Pinpoint the cell where the given text exists, returning its (X, Y) midpoint coordinate. 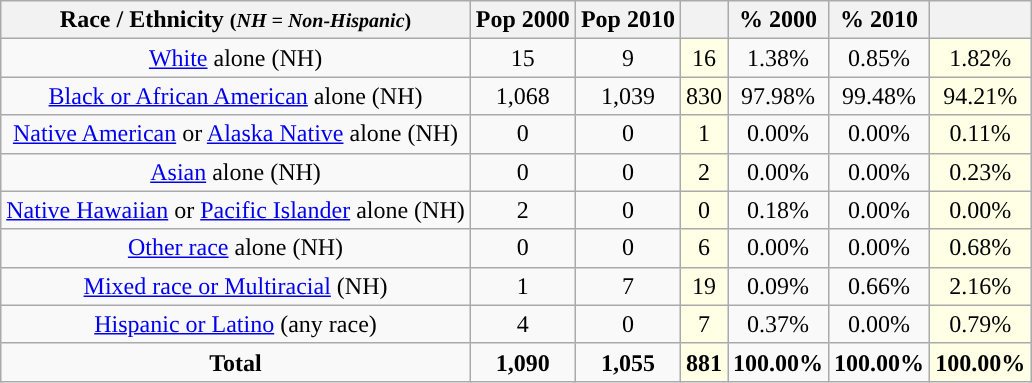
97.98% (778, 96)
1,090 (522, 362)
830 (704, 96)
1.82% (980, 58)
9 (628, 58)
Pop 2000 (522, 20)
0.68% (980, 248)
0.79% (980, 324)
Asian alone (NH) (236, 172)
0.23% (980, 172)
1,039 (628, 96)
0.11% (980, 134)
6 (704, 248)
White alone (NH) (236, 58)
1.38% (778, 58)
94.21% (980, 96)
2.16% (980, 286)
0.37% (778, 324)
% 2010 (880, 20)
Mixed race or Multiracial (NH) (236, 286)
881 (704, 362)
16 (704, 58)
Hispanic or Latino (any race) (236, 324)
0.09% (778, 286)
1,055 (628, 362)
Native Hawaiian or Pacific Islander alone (NH) (236, 210)
Other race alone (NH) (236, 248)
4 (522, 324)
Race / Ethnicity (NH = Non-Hispanic) (236, 20)
99.48% (880, 96)
19 (704, 286)
0.85% (880, 58)
1,068 (522, 96)
% 2000 (778, 20)
Pop 2010 (628, 20)
Native American or Alaska Native alone (NH) (236, 134)
Total (236, 362)
0.66% (880, 286)
0.18% (778, 210)
Black or African American alone (NH) (236, 96)
15 (522, 58)
